Provide the [X, Y] coordinate of the cell's center where the given text is located.  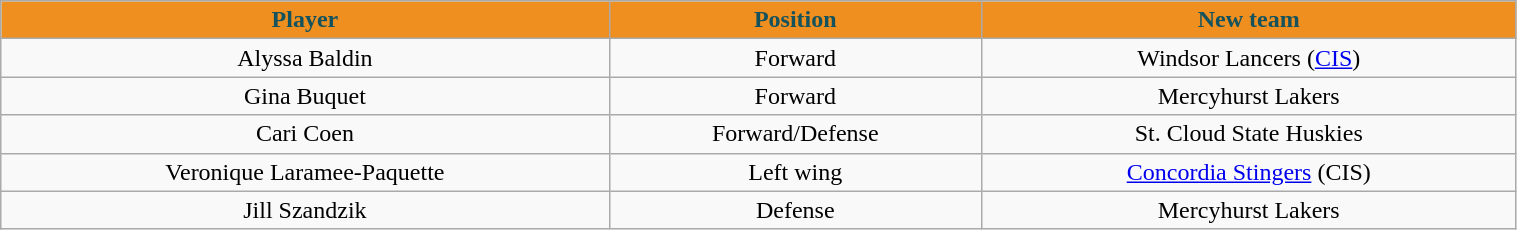
Left wing [795, 172]
Position [795, 20]
Forward/Defense [795, 134]
Jill Szandzik [305, 210]
Cari Coen [305, 134]
Veronique Laramee-Paquette [305, 172]
Gina Buquet [305, 96]
Player [305, 20]
Alyssa Baldin [305, 58]
Defense [795, 210]
St. Cloud State Huskies [1248, 134]
New team [1248, 20]
Concordia Stingers (CIS) [1248, 172]
Windsor Lancers (CIS) [1248, 58]
